Search for the cell housing the specified text and yield its (X, Y) center coordinate. 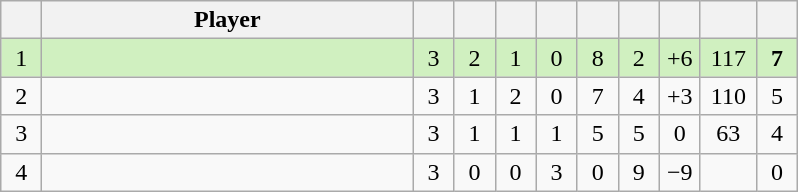
+6 (680, 58)
110 (728, 96)
9 (638, 172)
63 (728, 134)
−9 (680, 172)
+3 (680, 96)
117 (728, 58)
Player (228, 20)
8 (598, 58)
